Extract the (x, y) coordinate from the center of the cell holding the provided text.  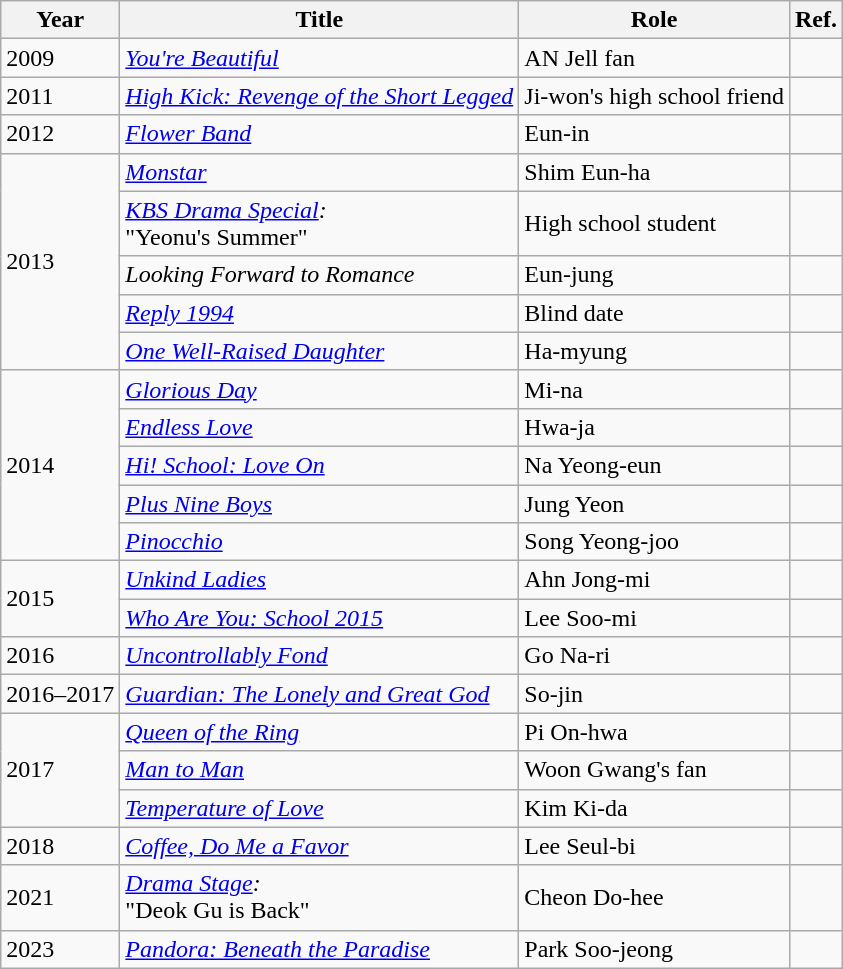
Mi-na (654, 389)
Role (654, 20)
Who Are You: School 2015 (320, 618)
Blind date (654, 313)
Eun-in (654, 134)
Song Yeong-joo (654, 542)
High school student (654, 224)
Flower Band (320, 134)
High Kick: Revenge of the Short Legged (320, 96)
2021 (60, 898)
Ji-won's high school friend (654, 96)
Ha-myung (654, 351)
Coffee, Do Me a Favor (320, 846)
Reply 1994 (320, 313)
Plus Nine Boys (320, 503)
Kim Ki-da (654, 808)
Na Yeong-eun (654, 465)
Ahn Jong-mi (654, 580)
Woon Gwang's fan (654, 770)
2009 (60, 58)
Queen of the Ring (320, 732)
Glorious Day (320, 389)
Ref. (816, 20)
Cheon Do-hee (654, 898)
You're Beautiful (320, 58)
Year (60, 20)
2013 (60, 262)
Looking Forward to Romance (320, 275)
Endless Love (320, 427)
Jung Yeon (654, 503)
Go Na-ri (654, 656)
Unkind Ladies (320, 580)
Guardian: The Lonely and Great God (320, 694)
2011 (60, 96)
2014 (60, 465)
2023 (60, 949)
2018 (60, 846)
Man to Man (320, 770)
Lee Seul-bi (654, 846)
Title (320, 20)
Lee Soo-mi (654, 618)
2016 (60, 656)
Temperature of Love (320, 808)
So-jin (654, 694)
Pandora: Beneath the Paradise (320, 949)
Uncontrollably Fond (320, 656)
Pinocchio (320, 542)
2017 (60, 770)
Drama Stage:"Deok Gu is Back" (320, 898)
Shim Eun-ha (654, 172)
Hi! School: Love On (320, 465)
Park Soo-jeong (654, 949)
2016–2017 (60, 694)
Pi On-hwa (654, 732)
Monstar (320, 172)
2015 (60, 599)
Hwa-ja (654, 427)
Eun-jung (654, 275)
2012 (60, 134)
AN Jell fan (654, 58)
KBS Drama Special:"Yeonu's Summer" (320, 224)
One Well-Raised Daughter (320, 351)
